Return the [X, Y] coordinate for the center point of the cell that contains the specified text.  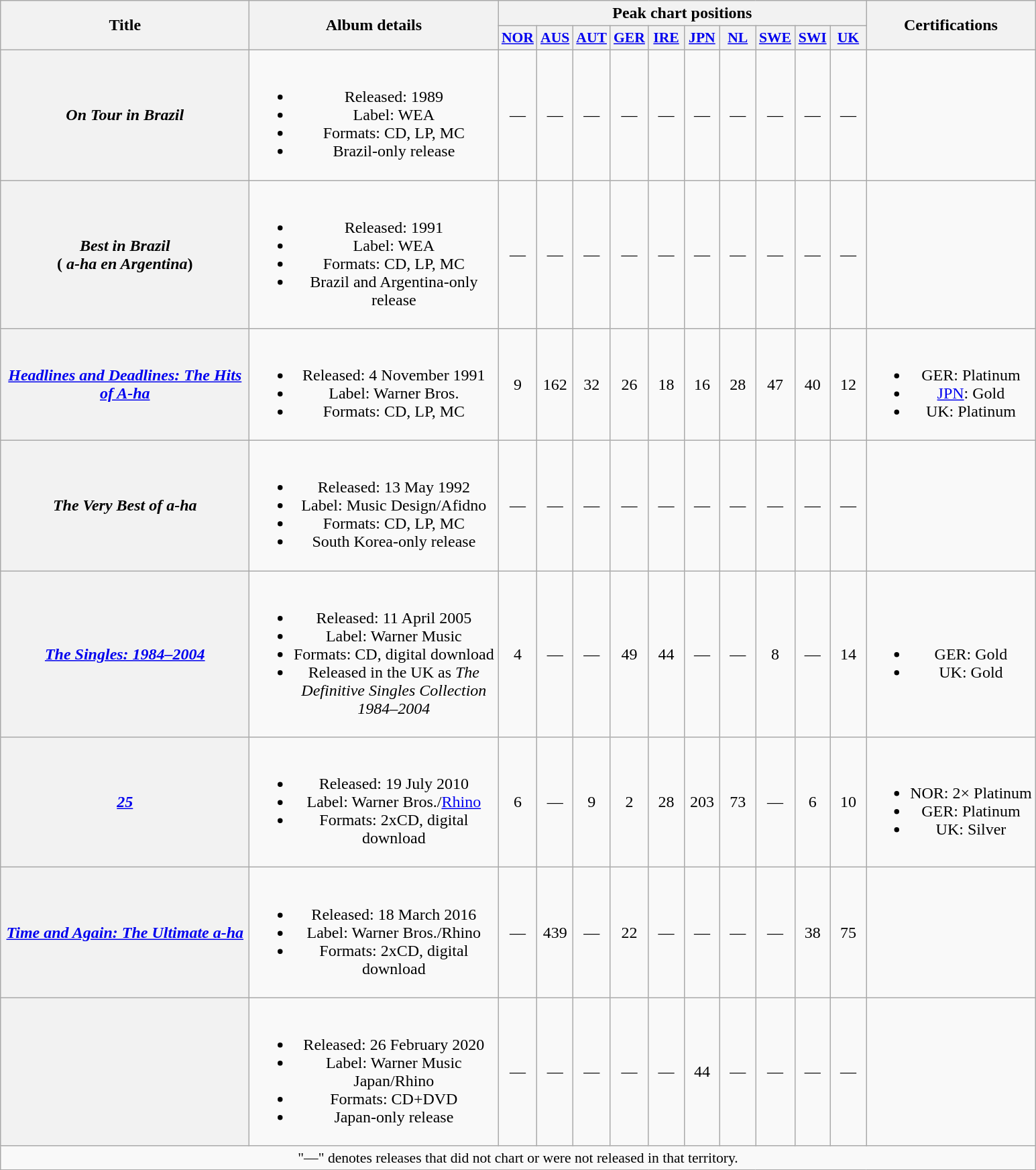
10 [848, 802]
75 [848, 933]
Released: 26 February 2020Label: Warner Music Japan/RhinoFormats: CD+DVDJapan-only release [374, 1072]
AUS [555, 38]
GER: GoldUK: Gold [951, 654]
Released: 19 July 2010Label: Warner Bros./RhinoFormats: 2xCD, digital download [374, 802]
GER [629, 38]
Certifications [951, 25]
73 [738, 802]
JPN [701, 38]
203 [701, 802]
18 [667, 385]
Released: 13 May 1992Label: Music Design/AfidnoFormats: CD, LP, MCSouth Korea-only release [374, 506]
Peak chart positions [683, 13]
Released: 1991Label: WEAFormats: CD, LP, MCBrazil and Argentina-only release [374, 254]
On Tour in Brazil [125, 115]
GER: PlatinumJPN: GoldUK: Platinum [951, 385]
UK [848, 38]
162 [555, 385]
The Very Best of a-ha [125, 506]
25 [125, 802]
Time and Again: The Ultimate a-ha [125, 933]
Released: 18 March 2016Label: Warner Bros./RhinoFormats: 2xCD, digital download [374, 933]
22 [629, 933]
14 [848, 654]
16 [701, 385]
Released: 4 November 1991Label: Warner Bros.Formats: CD, LP, MC [374, 385]
47 [775, 385]
"—" denotes releases that did not chart or were not released in that territory. [518, 1158]
49 [629, 654]
AUT [591, 38]
32 [591, 385]
38 [813, 933]
2 [629, 802]
12 [848, 385]
Best in Brazil( a-ha en Argentina) [125, 254]
SWE [775, 38]
4 [518, 654]
439 [555, 933]
Album details [374, 25]
Released: 1989Label: WEAFormats: CD, LP, MCBrazil-only release [374, 115]
26 [629, 385]
NL [738, 38]
SWI [813, 38]
Headlines and Deadlines: The Hits of A-ha [125, 385]
The Singles: 1984–2004 [125, 654]
40 [813, 385]
Released: 11 April 2005Label: Warner MusicFormats: CD, digital downloadReleased in the UK as The Definitive Singles Collection 1984–2004 [374, 654]
NOR [518, 38]
8 [775, 654]
NOR: 2× PlatinumGER: PlatinumUK: Silver [951, 802]
IRE [667, 38]
Title [125, 25]
